Scan for the cell matching the given text and deliver its [X, Y] coordinate at center. 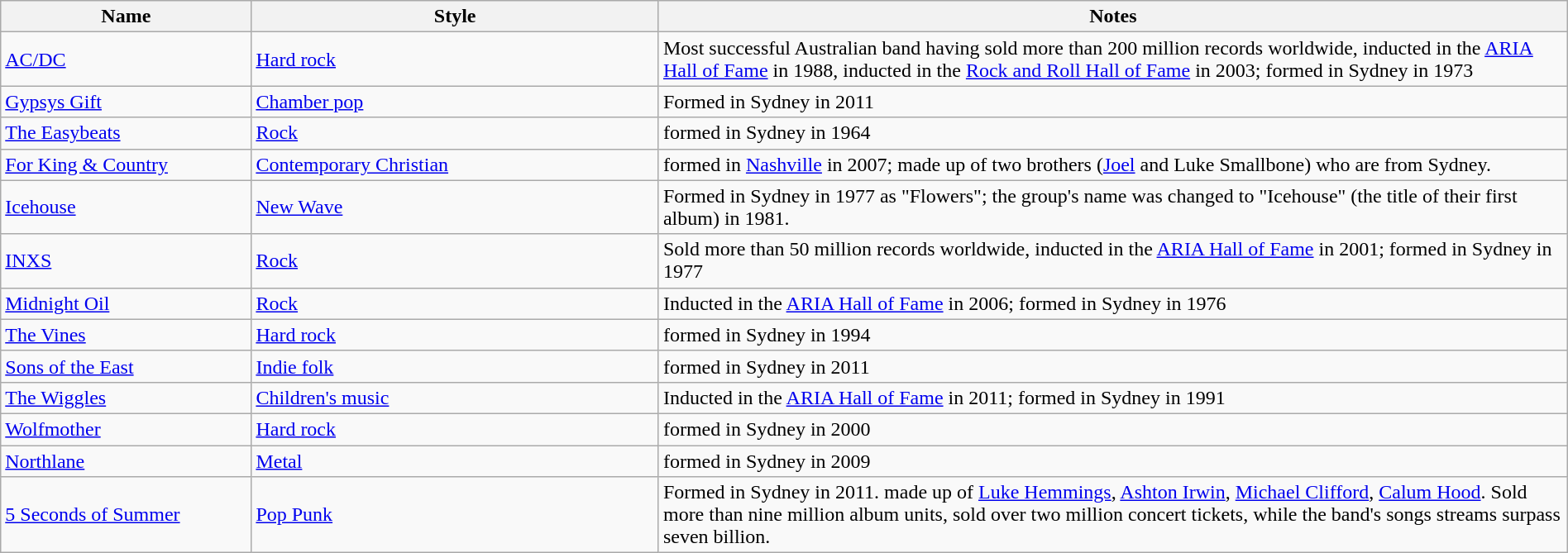
Contemporary Christian [455, 164]
formed in Sydney in 2011 [1113, 366]
Formed in Sydney in 1977 as "Flowers"; the group's name was changed to "Icehouse" (the title of their first album) in 1981. [1113, 207]
formed in Sydney in 2009 [1113, 460]
Notes [1113, 17]
INXS [126, 261]
Gypsys Gift [126, 102]
For King & Country [126, 164]
Style [455, 17]
New Wave [455, 207]
5 Seconds of Summer [126, 515]
Formed in Sydney in 2011 [1113, 102]
formed in Nashville in 2007; made up of two brothers (Joel and Luke Smallbone) who are from Sydney. [1113, 164]
The Vines [126, 335]
Inducted in the ARIA Hall of Fame in 2011; formed in Sydney in 1991 [1113, 398]
Icehouse [126, 207]
AC/DC [126, 60]
Wolfmother [126, 429]
Midnight Oil [126, 303]
The Easybeats [126, 133]
formed in Sydney in 1964 [1113, 133]
Children's music [455, 398]
Inducted in the ARIA Hall of Fame in 2006; formed in Sydney in 1976 [1113, 303]
The Wiggles [126, 398]
Sons of the East [126, 366]
Chamber pop [455, 102]
formed in Sydney in 1994 [1113, 335]
Metal [455, 460]
Name [126, 17]
Pop Punk [455, 515]
Sold more than 50 million records worldwide, inducted in the ARIA Hall of Fame in 2001; formed in Sydney in 1977 [1113, 261]
formed in Sydney in 2000 [1113, 429]
Northlane [126, 460]
Indie folk [455, 366]
